Pinpoint the cell where the given text exists, returning its [x, y] midpoint coordinate. 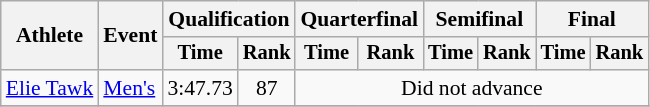
87 [267, 88]
Final [592, 19]
Did not advance [472, 88]
Athlete [50, 36]
3:47.73 [200, 88]
Qualification [228, 19]
Quarterfinal [359, 19]
Elie Tawk [50, 88]
Semifinal [479, 19]
Event [130, 36]
Men's [130, 88]
